Determine the [X, Y] coordinate at the center of the cell enclosing the given text.  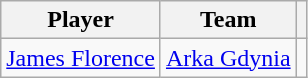
Team [228, 20]
James Florence [81, 58]
Player [81, 20]
Arka Gdynia [228, 58]
